From the cell containing the given text, extract its center point as [x, y] coordinate. 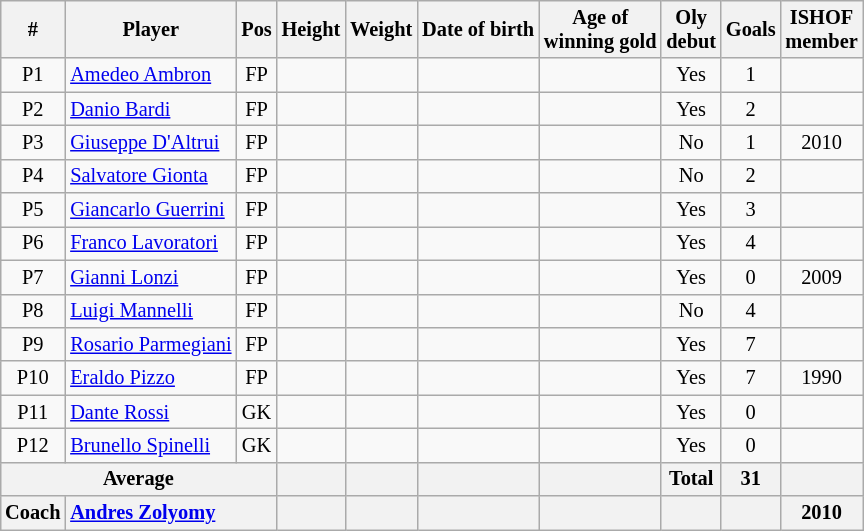
P3 [32, 142]
Andres Zolyomy [170, 513]
Gianni Lonzi [150, 277]
Age ofwinning gold [600, 29]
P8 [32, 311]
Height [312, 29]
Danio Bardi [150, 109]
P4 [32, 176]
31 [751, 479]
Dante Rossi [150, 412]
Goals [751, 29]
Player [150, 29]
Coach [32, 513]
Average [138, 479]
P7 [32, 277]
P9 [32, 344]
Brunello Spinelli [150, 445]
# [32, 29]
Franco Lavoratori [150, 243]
Date of birth [478, 29]
ISHOFmember [821, 29]
Pos [256, 29]
Olydebut [691, 29]
P11 [32, 412]
P5 [32, 210]
Salvatore Gionta [150, 176]
Amedeo Ambron [150, 75]
P6 [32, 243]
Total [691, 479]
Rosario Parmegiani [150, 344]
Luigi Mannelli [150, 311]
Giancarlo Guerrini [150, 210]
1990 [821, 378]
Weight [381, 29]
P2 [32, 109]
P12 [32, 445]
Giuseppe D'Altrui [150, 142]
P1 [32, 75]
2009 [821, 277]
P10 [32, 378]
Eraldo Pizzo [150, 378]
3 [751, 210]
